Scan for the cell matching the given text and deliver its (X, Y) coordinate at center. 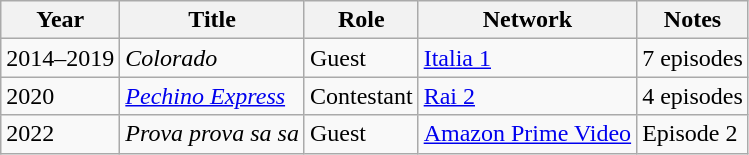
4 episodes (693, 96)
Network (527, 20)
Pechino Express (212, 96)
Colorado (212, 58)
Role (361, 20)
2020 (60, 96)
Prova prova sa sa (212, 134)
2022 (60, 134)
7 episodes (693, 58)
Italia 1 (527, 58)
Contestant (361, 96)
2014–2019 (60, 58)
Notes (693, 20)
Year (60, 20)
Title (212, 20)
Amazon Prime Video (527, 134)
Episode 2 (693, 134)
Rai 2 (527, 96)
